Return the (x, y) coordinate for the center point of the cell that contains the specified text.  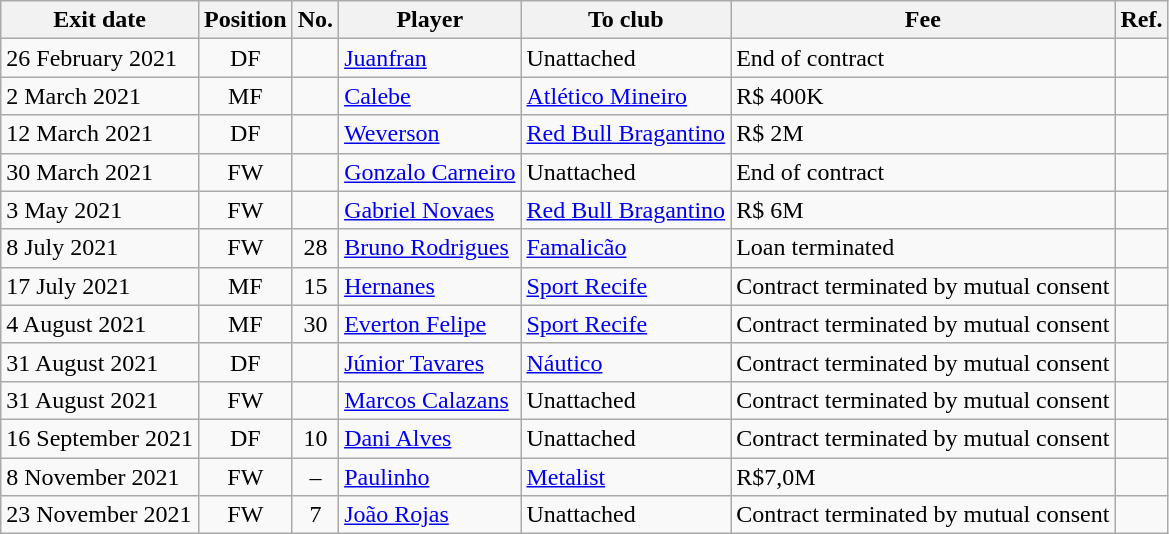
R$7,0M (923, 477)
Metalist (626, 477)
Paulinho (430, 477)
Loan terminated (923, 248)
Ref. (1142, 20)
7 (315, 515)
Fee (923, 20)
17 July 2021 (100, 286)
Júnior Tavares (430, 362)
26 February 2021 (100, 58)
8 July 2021 (100, 248)
Weverson (430, 134)
12 March 2021 (100, 134)
Everton Felipe (430, 324)
Calebe (430, 96)
16 September 2021 (100, 438)
– (315, 477)
Marcos Calazans (430, 400)
Hernanes (430, 286)
Position (245, 20)
3 May 2021 (100, 210)
Famalicão (626, 248)
15 (315, 286)
R$ 2M (923, 134)
23 November 2021 (100, 515)
Exit date (100, 20)
R$ 400K (923, 96)
8 November 2021 (100, 477)
Player (430, 20)
Gonzalo Carneiro (430, 172)
Atlético Mineiro (626, 96)
R$ 6M (923, 210)
Gabriel Novaes (430, 210)
Bruno Rodrigues (430, 248)
To club (626, 20)
4 August 2021 (100, 324)
Náutico (626, 362)
28 (315, 248)
30 March 2021 (100, 172)
João Rojas (430, 515)
Juanfran (430, 58)
Dani Alves (430, 438)
No. (315, 20)
30 (315, 324)
2 March 2021 (100, 96)
10 (315, 438)
